Output the (x, y) coordinate of the center of the cell containing the given text.  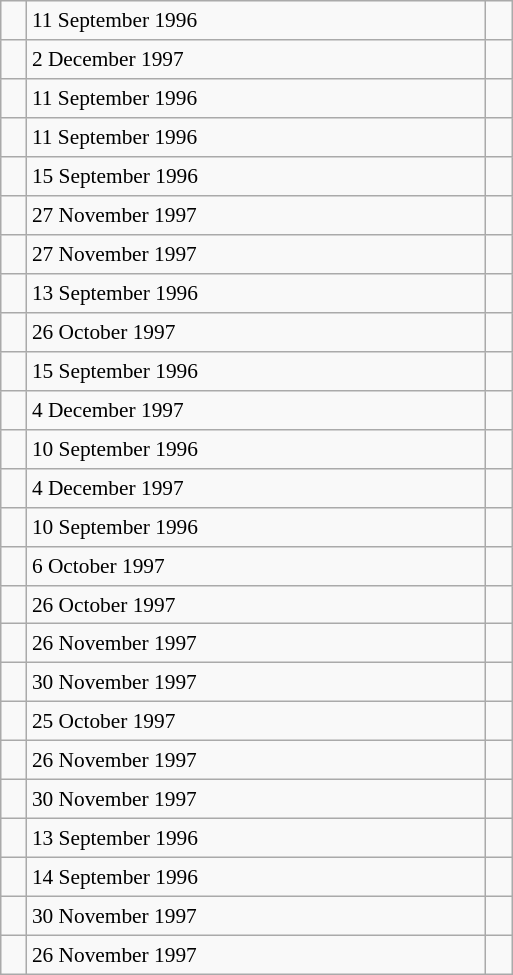
6 October 1997 (256, 566)
2 December 1997 (256, 60)
14 September 1996 (256, 878)
25 October 1997 (256, 722)
